Provide the (x, y) coordinate of the cell's center where the given text is located.  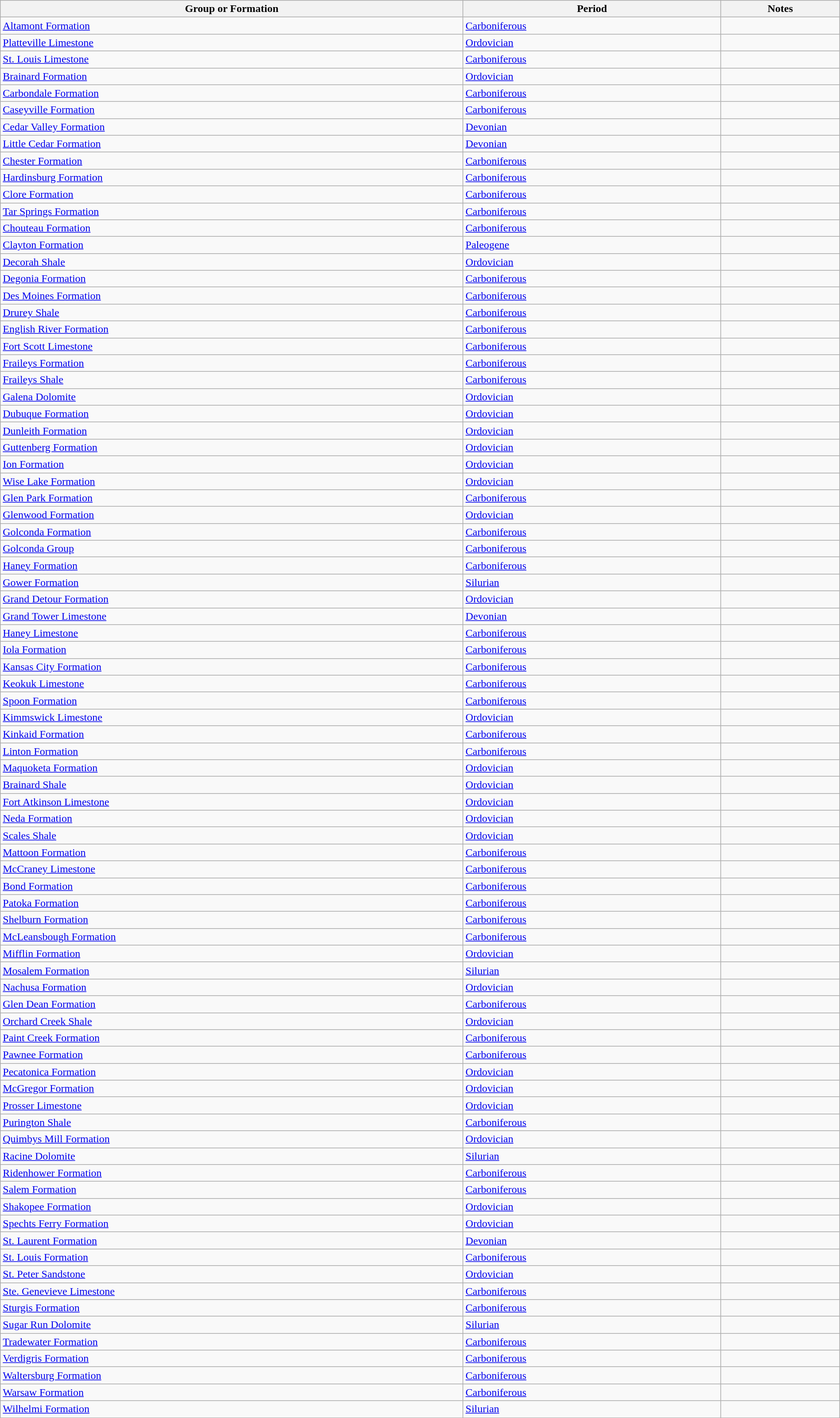
Shakopee Formation (232, 1207)
Wilhelmi Formation (232, 1409)
Paint Creek Formation (232, 1038)
Galena Dolomite (232, 397)
Kinkaid Formation (232, 734)
Chester Formation (232, 160)
Little Cedar Formation (232, 144)
Kansas City Formation (232, 667)
Ste. Genevieve Limestone (232, 1291)
Tar Springs Formation (232, 211)
Spoon Formation (232, 700)
Mifflin Formation (232, 953)
Dunleith Formation (232, 430)
Keokuk Limestone (232, 684)
Maquoketa Formation (232, 768)
Sturgis Formation (232, 1308)
Chouteau Formation (232, 228)
Grand Tower Limestone (232, 616)
Brainard Shale (232, 785)
Scales Shale (232, 836)
Degonia Formation (232, 279)
Brainard Formation (232, 76)
Pecatonica Formation (232, 1072)
St. Louis Limestone (232, 59)
Waltersburg Formation (232, 1375)
Platteville Limestone (232, 43)
Paleogene (592, 245)
St. Laurent Formation (232, 1240)
Fort Scott Limestone (232, 346)
Clore Formation (232, 194)
Fraileys Formation (232, 363)
Salem Formation (232, 1190)
Gower Formation (232, 582)
Glen Park Formation (232, 498)
Linton Formation (232, 751)
English River Formation (232, 329)
Period (592, 9)
Pawnee Formation (232, 1055)
Prosser Limestone (232, 1105)
Notes (780, 9)
McGregor Formation (232, 1089)
Altamont Formation (232, 26)
St. Louis Formation (232, 1257)
Dubuque Formation (232, 414)
Ion Formation (232, 464)
Clayton Formation (232, 245)
Patoka Formation (232, 903)
Ridenhower Formation (232, 1173)
St. Peter Sandstone (232, 1274)
Haney Formation (232, 566)
Golconda Group (232, 549)
Fort Atkinson Limestone (232, 802)
Nachusa Formation (232, 987)
Grand Detour Formation (232, 599)
Glenwood Formation (232, 515)
Warsaw Formation (232, 1392)
Bond Formation (232, 886)
Hardinsburg Formation (232, 177)
Fraileys Shale (232, 380)
Caseyville Formation (232, 110)
Mattoon Formation (232, 852)
Orchard Creek Shale (232, 1021)
Mosalem Formation (232, 970)
McCraney Limestone (232, 869)
Decorah Shale (232, 262)
Guttenberg Formation (232, 447)
Kimmswick Limestone (232, 717)
McLeansbough Formation (232, 937)
Des Moines Formation (232, 296)
Sugar Run Dolomite (232, 1325)
Group or Formation (232, 9)
Racine Dolomite (232, 1156)
Drurey Shale (232, 313)
Haney Limestone (232, 633)
Glen Dean Formation (232, 1004)
Iola Formation (232, 650)
Purington Shale (232, 1122)
Golconda Formation (232, 532)
Shelburn Formation (232, 920)
Cedar Valley Formation (232, 127)
Carbondale Formation (232, 93)
Spechts Ferry Formation (232, 1223)
Wise Lake Formation (232, 481)
Verdigris Formation (232, 1359)
Neda Formation (232, 819)
Tradewater Formation (232, 1342)
Quimbys Mill Formation (232, 1139)
